Output the [X, Y] coordinate of the center of the cell containing the given text.  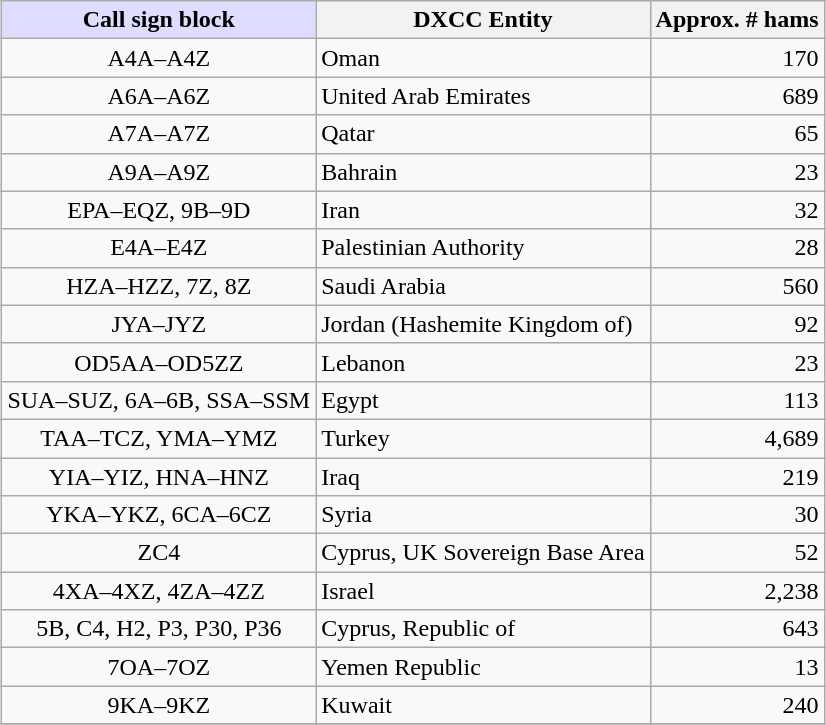
92 [737, 324]
Iraq [483, 477]
A6A–A6Z [159, 96]
30 [737, 515]
YKA–YKZ, 6CA–6CZ [159, 515]
YIA–YIZ, HNA–HNZ [159, 477]
52 [737, 553]
219 [737, 477]
JYA–JYZ [159, 324]
A9A–A9Z [159, 172]
170 [737, 58]
Cyprus, Republic of [483, 629]
28 [737, 248]
689 [737, 96]
32 [737, 210]
A7A–A7Z [159, 134]
4XA–4XZ, 4ZA–4ZZ [159, 591]
5B, C4, H2, P3, P30, P36 [159, 629]
9KA–9KZ [159, 705]
2,238 [737, 591]
Turkey [483, 438]
7OA–7OZ [159, 667]
240 [737, 705]
Jordan (Hashemite Kingdom of) [483, 324]
United Arab Emirates [483, 96]
560 [737, 286]
113 [737, 400]
SUA–SUZ, 6A–6B, SSA–SSM [159, 400]
Qatar [483, 134]
ZC4 [159, 553]
EPA–EQZ, 9B–9D [159, 210]
Kuwait [483, 705]
Israel [483, 591]
TAA–TCZ, YMA–YMZ [159, 438]
Palestinian Authority [483, 248]
Yemen Republic [483, 667]
Egypt [483, 400]
Saudi Arabia [483, 286]
Cyprus, UK Sovereign Base Area [483, 553]
643 [737, 629]
Bahrain [483, 172]
Iran [483, 210]
HZA–HZZ, 7Z, 8Z [159, 286]
Approx. # hams [737, 20]
Call sign block [159, 20]
DXCC Entity [483, 20]
A4A–A4Z [159, 58]
OD5AA–OD5ZZ [159, 362]
4,689 [737, 438]
13 [737, 667]
E4A–E4Z [159, 248]
Oman [483, 58]
Lebanon [483, 362]
65 [737, 134]
Syria [483, 515]
